Return [X, Y] of the center of cell containing provided text 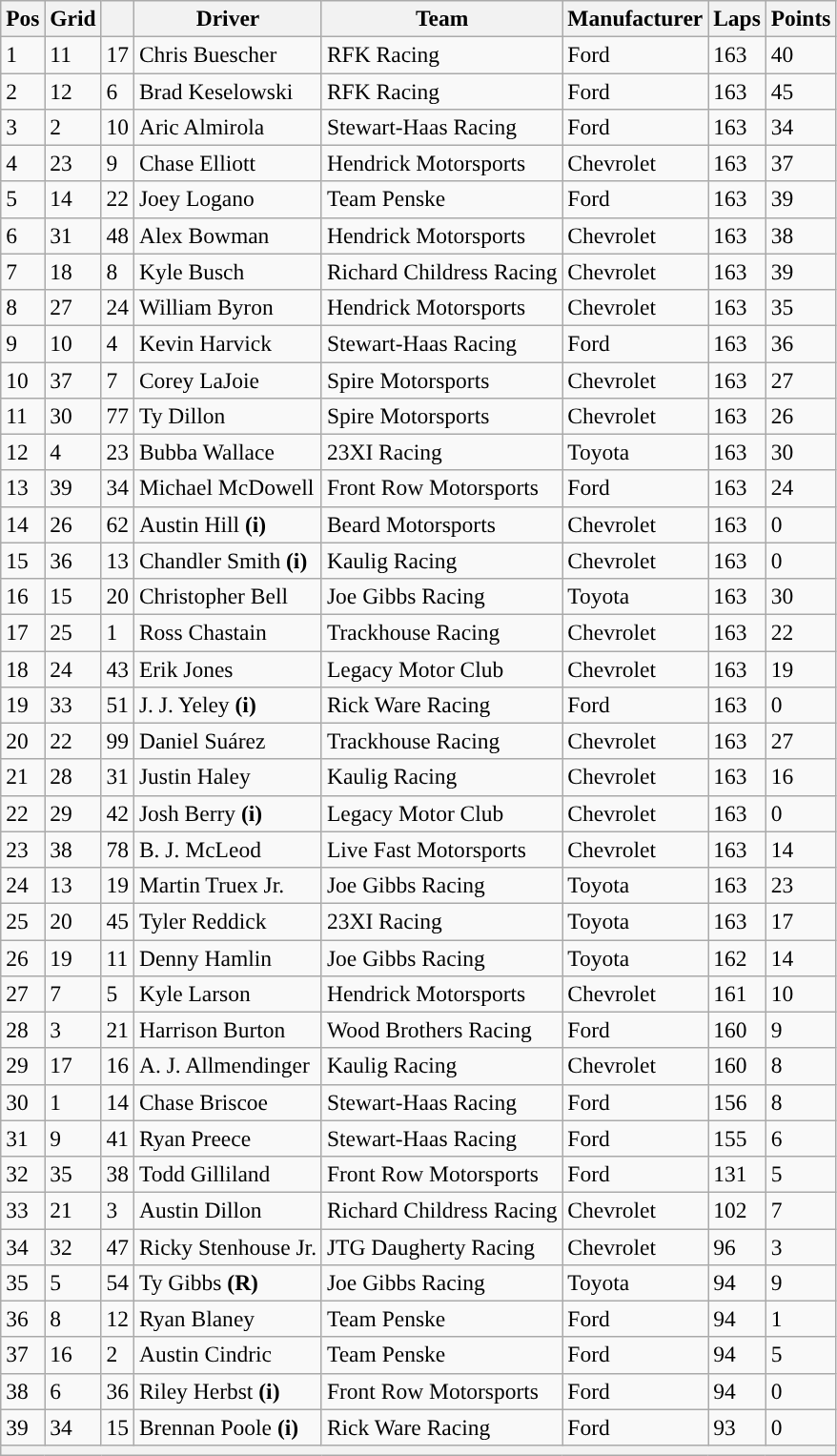
Ryan Blaney [227, 1319]
93 [738, 1427]
99 [117, 741]
Joey Logano [227, 199]
156 [738, 1102]
Brennan Poole (i) [227, 1427]
Laps [738, 18]
B. J. McLeod [227, 850]
Ross Chastain [227, 632]
Harrison Burton [227, 1030]
Ryan Preece [227, 1138]
Erik Jones [227, 668]
Wood Brothers Racing [441, 1030]
Ricky Stenhouse Jr. [227, 1246]
102 [738, 1210]
47 [117, 1246]
Chandler Smith (i) [227, 561]
JTG Daugherty Racing [441, 1246]
Team [441, 18]
Martin Truex Jr. [227, 885]
Driver [227, 18]
Manufacturer [635, 18]
Grid [72, 18]
Riley Herbst (i) [227, 1391]
78 [117, 850]
Live Fast Motorsports [441, 850]
131 [738, 1174]
Austin Cindric [227, 1355]
Chase Briscoe [227, 1102]
54 [117, 1282]
A. J. Allmendinger [227, 1066]
Kevin Harvick [227, 343]
Michael McDowell [227, 488]
Todd Gilliland [227, 1174]
161 [738, 994]
Pos [23, 18]
Denny Hamlin [227, 957]
96 [738, 1246]
Daniel Suárez [227, 741]
Justin Haley [227, 777]
Kyle Busch [227, 272]
155 [738, 1138]
Ty Gibbs (R) [227, 1282]
Kyle Larson [227, 994]
Austin Hill (i) [227, 524]
Points [801, 18]
41 [117, 1138]
Christopher Bell [227, 596]
Corey LaJoie [227, 379]
Austin Dillon [227, 1210]
Chris Buescher [227, 54]
40 [801, 54]
Aric Almirola [227, 127]
48 [117, 236]
Brad Keselowski [227, 91]
Chase Elliott [227, 163]
42 [117, 813]
Josh Berry (i) [227, 813]
J. J. Yeley (i) [227, 705]
Bubba Wallace [227, 452]
Ty Dillon [227, 416]
William Byron [227, 307]
Alex Bowman [227, 236]
43 [117, 668]
77 [117, 416]
162 [738, 957]
Tyler Reddick [227, 921]
62 [117, 524]
51 [117, 705]
Beard Motorsports [441, 524]
